Capture the cell that displays the provided text and extract its (X, Y) central coordinate. 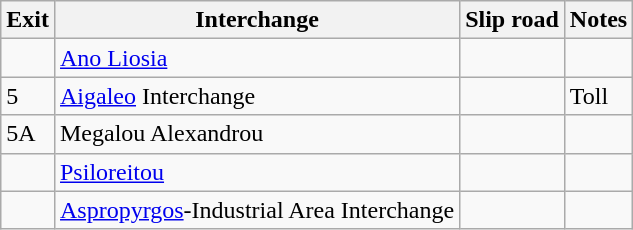
Exit (28, 20)
Toll (598, 96)
5 (28, 96)
Notes (598, 20)
5A (28, 134)
Slip road (512, 20)
Ano Liosia (256, 58)
Interchange (256, 20)
Psiloreitou (256, 172)
Megalou Alexandrou (256, 134)
Aigaleo Interchange (256, 96)
Aspropyrgos-Industrial Area Interchange (256, 210)
